Provide the [X, Y] coordinate of the cell's center where the given text is located.  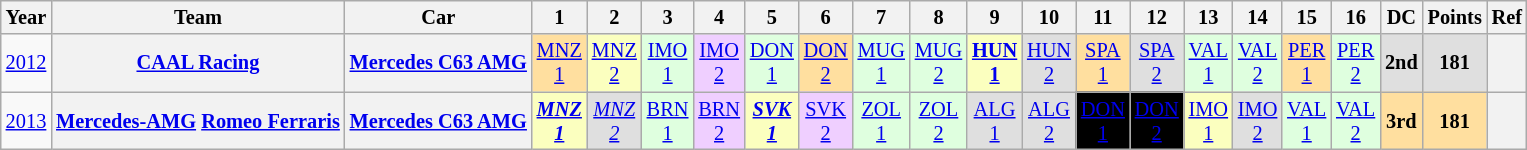
ZOL1 [882, 121]
11 [1103, 17]
10 [1049, 17]
8 [938, 17]
2013 [26, 121]
14 [1258, 17]
SPA2 [1157, 63]
CAAL Racing [198, 63]
HUN2 [1049, 63]
SPA1 [1103, 63]
9 [994, 17]
13 [1208, 17]
5 [772, 17]
2012 [26, 63]
SVK1 [772, 121]
3rd [1402, 121]
ALG1 [994, 121]
MUG1 [882, 63]
6 [826, 17]
Year [26, 17]
Car [438, 17]
2 [614, 17]
PER2 [1356, 63]
12 [1157, 17]
7 [882, 17]
1 [560, 17]
SVK2 [826, 121]
3 [668, 17]
BRN1 [668, 121]
2nd [1402, 63]
ZOL2 [938, 121]
MUG2 [938, 63]
Team [198, 17]
Ref [1507, 17]
BRN2 [719, 121]
4 [719, 17]
15 [1306, 17]
ALG2 [1049, 121]
HUN1 [994, 63]
Points [1455, 17]
PER1 [1306, 63]
16 [1356, 17]
Mercedes-AMG Romeo Ferraris [198, 121]
DC [1402, 17]
